From the cell containing the given text, extract its center point as [x, y] coordinate. 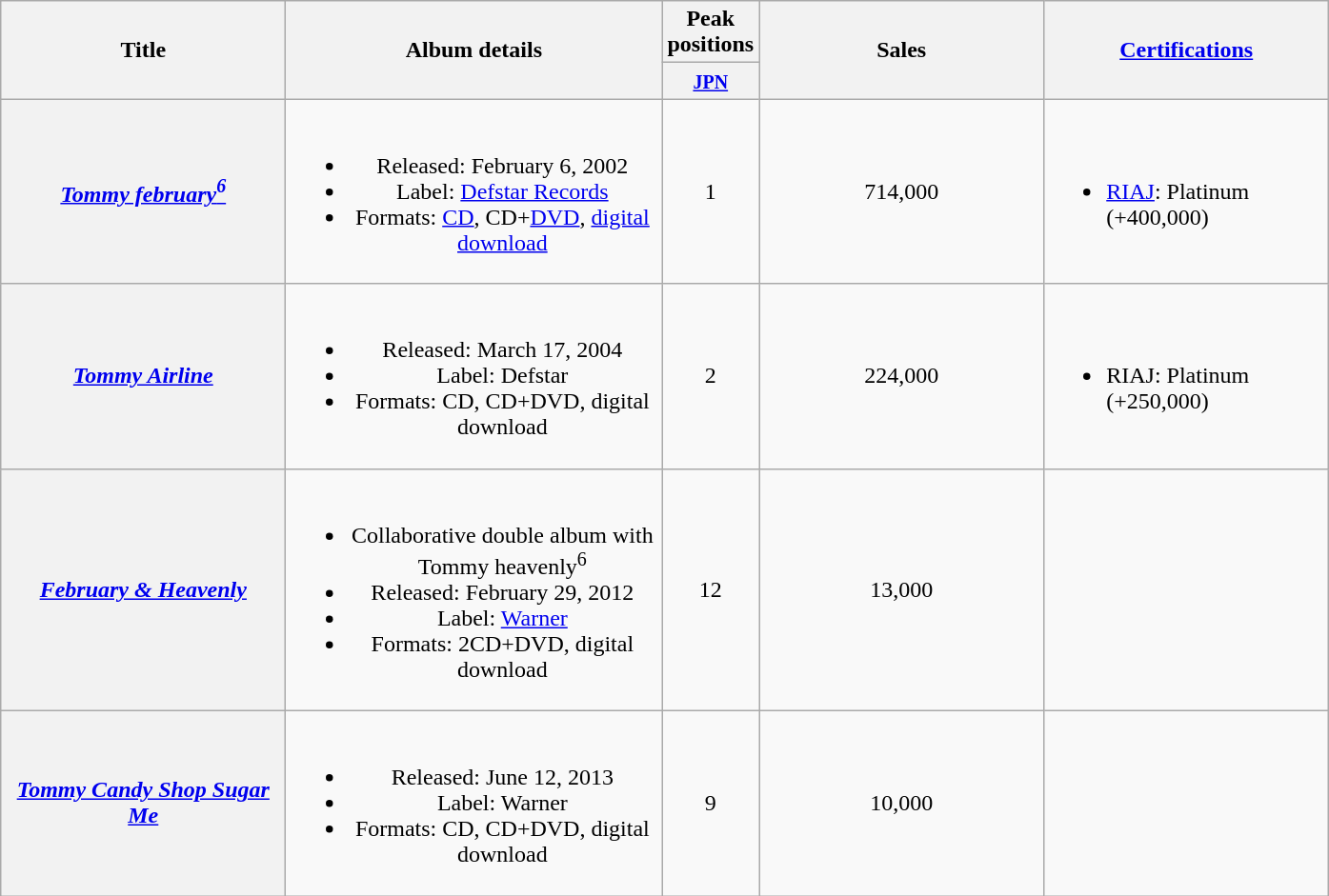
9 [711, 804]
Released: February 6, 2002Label: Defstar RecordsFormats: CD, CD+DVD, digital download [474, 191]
Sales [901, 50]
RIAJ: Platinum (+400,000) [1187, 191]
Title [143, 50]
1 [711, 191]
RIAJ: Platinum (+250,000) [1187, 376]
Tommy february6 [143, 191]
JPN [711, 81]
Album details [474, 50]
2 [711, 376]
Released: March 17, 2004Label: DefstarFormats: CD, CD+DVD, digital download [474, 376]
Peak positions [711, 32]
Tommy Candy Shop Sugar Me [143, 804]
714,000 [901, 191]
13,000 [901, 590]
Certifications [1187, 50]
10,000 [901, 804]
Released: June 12, 2013Label: WarnerFormats: CD, CD+DVD, digital download [474, 804]
12 [711, 590]
Collaborative double album with Tommy heavenly6Released: February 29, 2012Label: WarnerFormats: 2CD+DVD, digital download [474, 590]
February & Heavenly [143, 590]
Tommy Airline [143, 376]
224,000 [901, 376]
